Capture the cell that displays the provided text and extract its [X, Y] central coordinate. 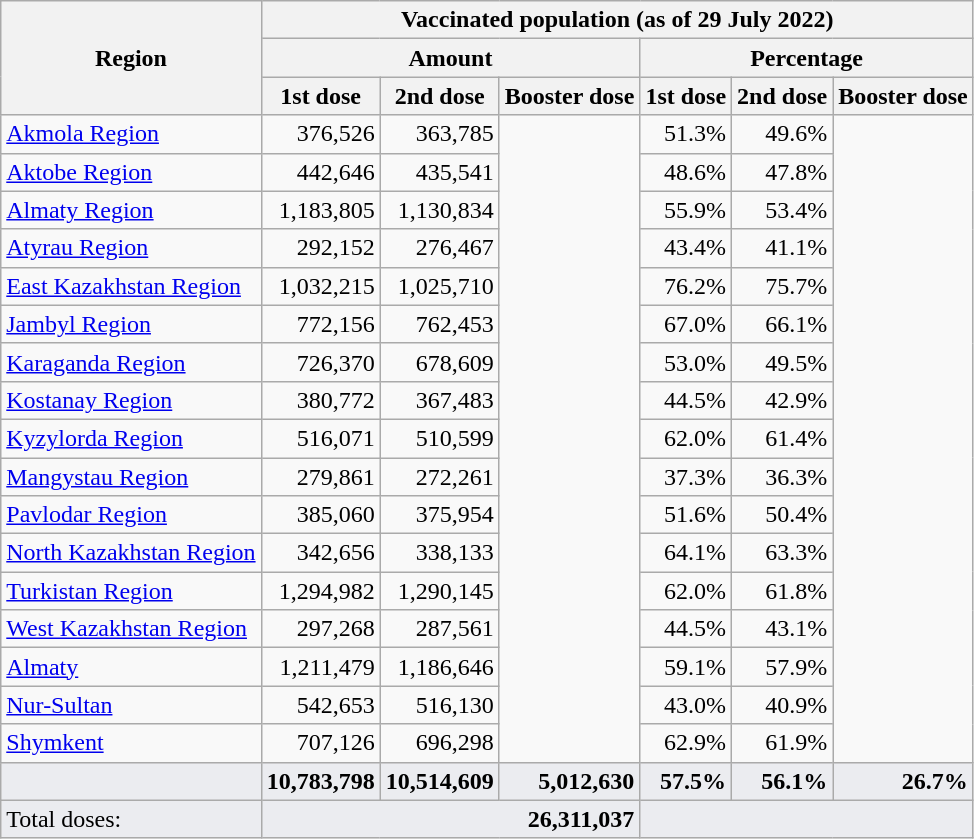
43.4% [686, 248]
10,783,798 [320, 781]
51.3% [686, 134]
37.3% [686, 477]
50.4% [782, 515]
Nur-Sultan [131, 705]
Percentage [806, 58]
26,311,037 [450, 819]
Karaganda Region [131, 362]
Vaccinated population (as of 29 July 2022) [617, 20]
678,609 [440, 362]
Turkistan Region [131, 591]
Amount [450, 58]
292,152 [320, 248]
516,130 [440, 705]
772,156 [320, 324]
Aktobe Region [131, 172]
53.0% [686, 362]
61.8% [782, 591]
Akmola Region [131, 134]
Region [131, 58]
53.4% [782, 210]
1,130,834 [440, 210]
363,785 [440, 134]
1,186,646 [440, 667]
696,298 [440, 743]
64.1% [686, 553]
49.6% [782, 134]
342,656 [320, 553]
East Kazakhstan Region [131, 286]
61.4% [782, 438]
47.8% [782, 172]
63.3% [782, 553]
287,561 [440, 629]
367,483 [440, 400]
Kyzylorda Region [131, 438]
51.6% [686, 515]
542,653 [320, 705]
435,541 [440, 172]
297,268 [320, 629]
516,071 [320, 438]
385,060 [320, 515]
380,772 [320, 400]
43.0% [686, 705]
Total doses: [131, 819]
Almaty Region [131, 210]
57.5% [686, 781]
75.7% [782, 286]
62.9% [686, 743]
272,261 [440, 477]
Atyrau Region [131, 248]
55.9% [686, 210]
10,514,609 [440, 781]
510,599 [440, 438]
66.1% [782, 324]
56.1% [782, 781]
1,183,805 [320, 210]
Kostanay Region [131, 400]
279,861 [320, 477]
376,526 [320, 134]
1,211,479 [320, 667]
North Kazakhstan Region [131, 553]
Jambyl Region [131, 324]
Pavlodar Region [131, 515]
5,012,630 [570, 781]
49.5% [782, 362]
Shymkent [131, 743]
1,025,710 [440, 286]
707,126 [320, 743]
442,646 [320, 172]
59.1% [686, 667]
61.9% [782, 743]
338,133 [440, 553]
26.7% [904, 781]
375,954 [440, 515]
1,032,215 [320, 286]
726,370 [320, 362]
57.9% [782, 667]
Almaty [131, 667]
42.9% [782, 400]
40.9% [782, 705]
67.0% [686, 324]
276,467 [440, 248]
76.2% [686, 286]
1,294,982 [320, 591]
48.6% [686, 172]
1,290,145 [440, 591]
West Kazakhstan Region [131, 629]
762,453 [440, 324]
41.1% [782, 248]
Mangystau Region [131, 477]
36.3% [782, 477]
43.1% [782, 629]
